Pinpoint the cell where the given text exists, returning its (x, y) midpoint coordinate. 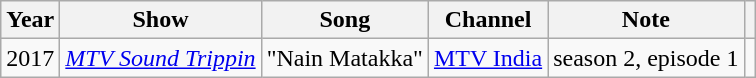
Song (344, 20)
Channel (488, 20)
2017 (30, 58)
Note (646, 20)
Show (160, 20)
season 2, episode 1 (646, 58)
"Nain Matakka" (344, 58)
MTV Sound Trippin (160, 58)
Year (30, 20)
MTV India (488, 58)
